Search for the cell housing the specified text and yield its [x, y] center coordinate. 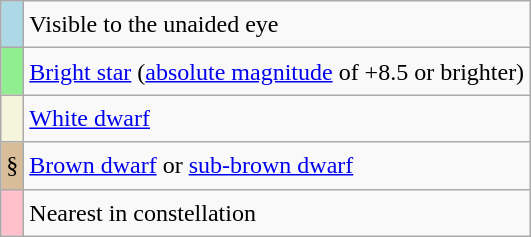
Visible to the unaided eye [277, 24]
White dwarf [277, 118]
Bright star (absolute magnitude of +8.5 or brighter) [277, 72]
Nearest in constellation [277, 212]
Brown dwarf or sub-brown dwarf [277, 166]
§ [12, 166]
